Output the (X, Y) coordinate of the center of the cell containing the given text.  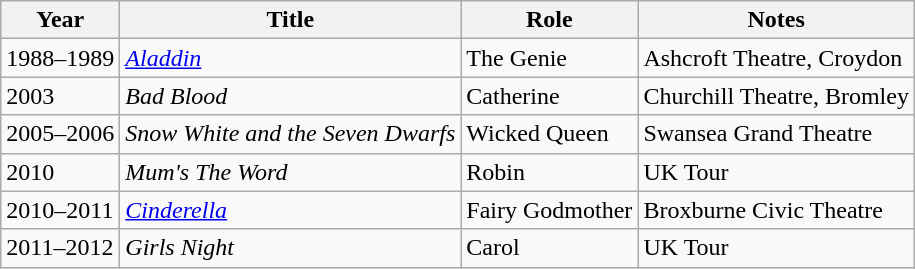
Year (60, 20)
Cinderella (290, 210)
Churchill Theatre, Bromley (776, 96)
2003 (60, 96)
Wicked Queen (550, 134)
Broxburne Civic Theatre (776, 210)
Girls Night (290, 248)
Mum's The Word (290, 172)
2011–2012 (60, 248)
Carol (550, 248)
Catherine (550, 96)
Fairy Godmother (550, 210)
Ashcroft Theatre, Croydon (776, 58)
Role (550, 20)
Swansea Grand Theatre (776, 134)
Bad Blood (290, 96)
Aladdin (290, 58)
Title (290, 20)
The Genie (550, 58)
1988–1989 (60, 58)
Notes (776, 20)
Snow White and the Seven Dwarfs (290, 134)
2010 (60, 172)
Robin (550, 172)
2010–2011 (60, 210)
2005–2006 (60, 134)
